Detect which cell encompasses the target text, then output its (X, Y) center coordinate. 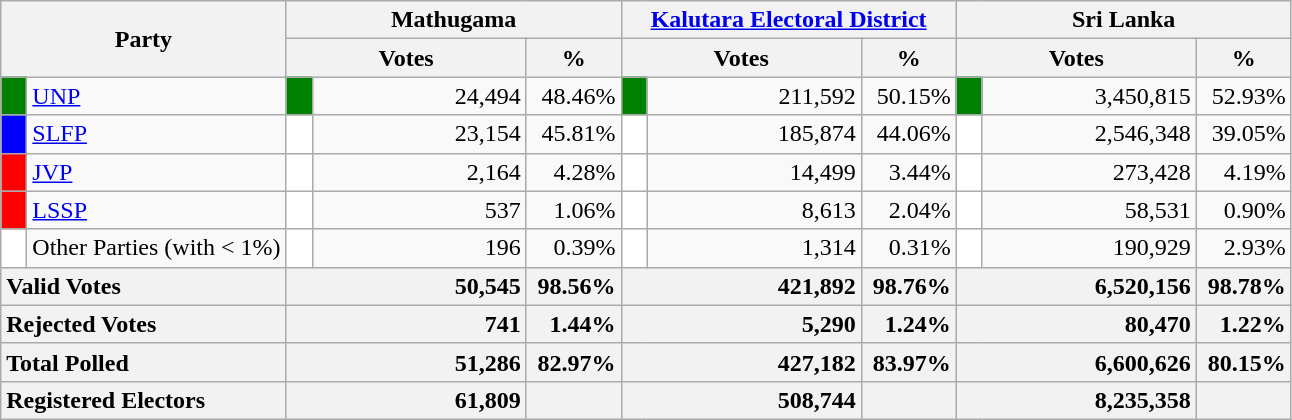
LSSP (156, 210)
Party (144, 39)
0.39% (574, 248)
50,545 (406, 286)
2.04% (908, 210)
1.24% (908, 324)
98.78% (1244, 286)
2,164 (419, 172)
44.06% (908, 134)
48.46% (574, 96)
Mathugama (454, 20)
1.06% (574, 210)
JVP (156, 172)
8,235,358 (1076, 400)
Valid Votes (144, 286)
23,154 (419, 134)
421,892 (741, 286)
80,470 (1076, 324)
98.56% (574, 286)
SLFP (156, 134)
1.22% (1244, 324)
196 (419, 248)
1,314 (754, 248)
0.90% (1244, 210)
2.93% (1244, 248)
61,809 (406, 400)
52.93% (1244, 96)
8,613 (754, 210)
3.44% (908, 172)
UNP (156, 96)
39.05% (1244, 134)
Registered Electors (144, 400)
82.97% (574, 362)
185,874 (754, 134)
537 (419, 210)
Rejected Votes (144, 324)
1.44% (574, 324)
2,546,348 (1089, 134)
83.97% (908, 362)
4.28% (574, 172)
Total Polled (144, 362)
50.15% (908, 96)
Sri Lanka (1124, 20)
508,744 (741, 400)
58,531 (1089, 210)
0.31% (908, 248)
3,450,815 (1089, 96)
51,286 (406, 362)
4.19% (1244, 172)
211,592 (754, 96)
45.81% (574, 134)
98.76% (908, 286)
Kalutara Electoral District (788, 20)
80.15% (1244, 362)
24,494 (419, 96)
273,428 (1089, 172)
6,520,156 (1076, 286)
5,290 (741, 324)
Other Parties (with < 1%) (156, 248)
14,499 (754, 172)
741 (406, 324)
190,929 (1089, 248)
6,600,626 (1076, 362)
427,182 (741, 362)
